Determine the [X, Y] coordinate at the center of the cell enclosing the given text.  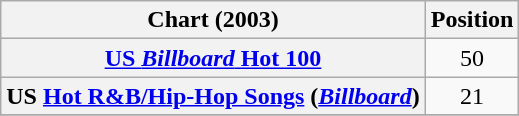
Chart (2003) [213, 20]
US Hot R&B/Hip-Hop Songs (Billboard) [213, 96]
50 [472, 58]
21 [472, 96]
Position [472, 20]
US Billboard Hot 100 [213, 58]
